Determine the [X, Y] coordinate at the center of the cell enclosing the given text.  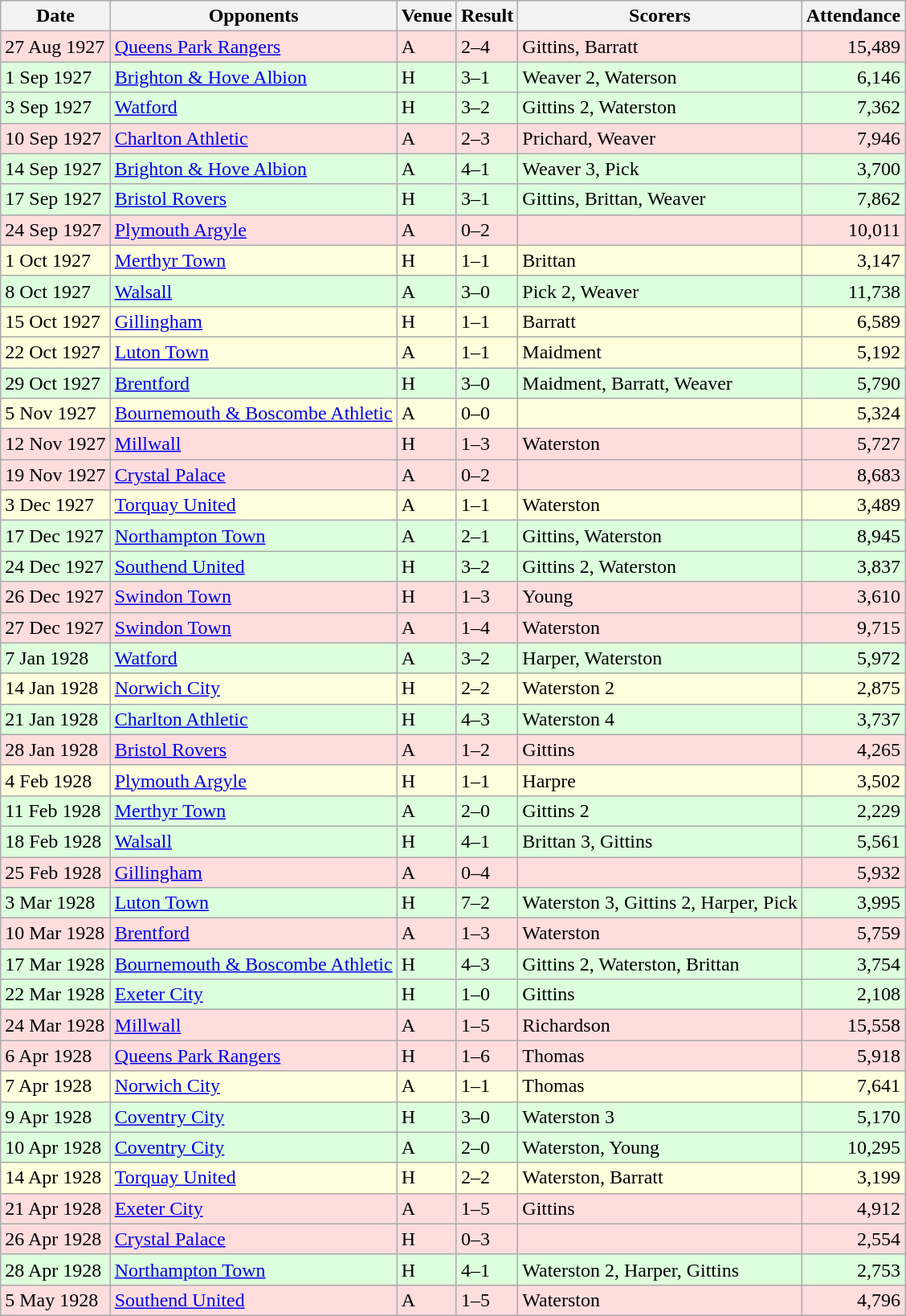
24 Sep 1927 [55, 230]
15,489 [853, 47]
Brittan 3, Gittins [660, 841]
11,738 [853, 291]
Gittins, Brittan, Weaver [660, 199]
Young [660, 597]
9 Apr 1928 [55, 1117]
3 Sep 1927 [55, 108]
14 Jan 1928 [55, 689]
7 Jan 1928 [55, 658]
Waterston 3 [660, 1117]
1 Sep 1927 [55, 77]
3 Dec 1927 [55, 505]
24 Dec 1927 [55, 566]
4,796 [853, 1300]
1–2 [487, 750]
Gittins, Barratt [660, 47]
0–3 [487, 1239]
Waterston 4 [660, 719]
5,192 [853, 352]
1–0 [487, 995]
24 Mar 1928 [55, 1025]
6 Apr 1928 [55, 1056]
14 Sep 1927 [55, 169]
8,683 [853, 475]
Gittins, Waterston [660, 536]
Venue [426, 16]
5,561 [853, 841]
Waterston 3, Gittins 2, Harper, Pick [660, 903]
3,737 [853, 719]
15 Oct 1927 [55, 321]
3 Mar 1928 [55, 903]
5,759 [853, 934]
8,945 [853, 536]
5 Nov 1927 [55, 414]
6,589 [853, 321]
12 Nov 1927 [55, 444]
21 Jan 1928 [55, 719]
1–6 [487, 1056]
10 Apr 1928 [55, 1147]
Gittins 2, Waterston, Brittan [660, 964]
7–2 [487, 903]
2,554 [853, 1239]
29 Oct 1927 [55, 383]
2–1 [487, 536]
22 Mar 1928 [55, 995]
7,862 [853, 199]
11 Feb 1928 [55, 811]
22 Oct 1927 [55, 352]
5,918 [853, 1056]
2,753 [853, 1269]
Weaver 2, Waterson [660, 77]
27 Dec 1927 [55, 627]
0–0 [487, 414]
Waterston, Young [660, 1147]
26 Dec 1927 [55, 597]
3,610 [853, 597]
4 Feb 1928 [55, 780]
3,502 [853, 780]
Richardson [660, 1025]
1 Oct 1927 [55, 260]
14 Apr 1928 [55, 1178]
25 Feb 1928 [55, 872]
19 Nov 1927 [55, 475]
15,558 [853, 1025]
4,265 [853, 750]
3,700 [853, 169]
Waterston 2 [660, 689]
7,946 [853, 138]
Gittins 2 [660, 811]
2–4 [487, 47]
Maidment [660, 352]
Prichard, Weaver [660, 138]
10 Mar 1928 [55, 934]
6,146 [853, 77]
8 Oct 1927 [55, 291]
3,147 [853, 260]
Date [55, 16]
Scorers [660, 16]
Maidment, Barratt, Weaver [660, 383]
Weaver 3, Pick [660, 169]
7,362 [853, 108]
Waterston, Barratt [660, 1178]
Harpre [660, 780]
5,790 [853, 383]
26 Apr 1928 [55, 1239]
2,108 [853, 995]
Pick 2, Weaver [660, 291]
17 Mar 1928 [55, 964]
3,199 [853, 1178]
1–4 [487, 627]
28 Apr 1928 [55, 1269]
27 Aug 1927 [55, 47]
5,972 [853, 658]
Barratt [660, 321]
17 Dec 1927 [55, 536]
2,229 [853, 811]
28 Jan 1928 [55, 750]
7,641 [853, 1086]
3,995 [853, 903]
5,170 [853, 1117]
2–3 [487, 138]
Brittan [660, 260]
17 Sep 1927 [55, 199]
5,324 [853, 414]
5,727 [853, 444]
10 Sep 1927 [55, 138]
21 Apr 1928 [55, 1208]
5,932 [853, 872]
Attendance [853, 16]
18 Feb 1928 [55, 841]
5 May 1928 [55, 1300]
4,912 [853, 1208]
10,011 [853, 230]
10,295 [853, 1147]
3,754 [853, 964]
Harper, Waterston [660, 658]
7 Apr 1928 [55, 1086]
0–4 [487, 872]
Opponents [254, 16]
2,875 [853, 689]
3,837 [853, 566]
Waterston 2, Harper, Gittins [660, 1269]
3,489 [853, 505]
9,715 [853, 627]
Result [487, 16]
